For the text-containing cell, return its midpoint in [x, y] coordinate format. 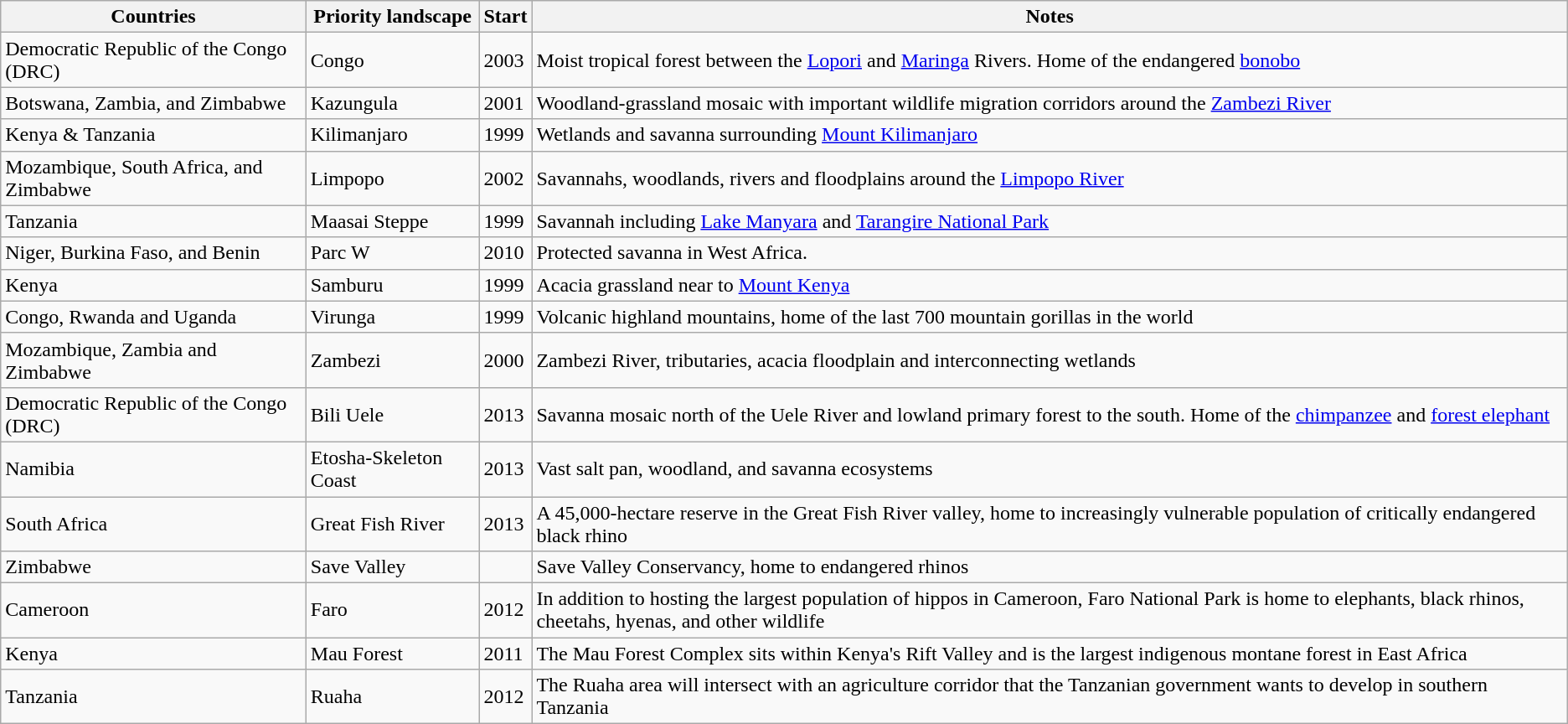
Botswana, Zambia, and Zimbabwe [154, 103]
Etosha-Skeleton Coast [392, 469]
Priority landscape [392, 17]
Congo, Rwanda and Uganda [154, 317]
Protected savanna in West Africa. [1050, 253]
Savannah including Lake Manyara and Tarangire National Park [1050, 221]
Save Valley [392, 567]
Mau Forest [392, 654]
A 45,000-hectare reserve in the Great Fish River valley, home to increasingly vulnerable population of critically endangered black rhino [1050, 523]
2003 [506, 60]
Countries [154, 17]
Mozambique, Zambia and Zimbabwe [154, 360]
The Ruaha area will intersect with an agriculture corridor that the Tanzanian government wants to develop in southern Tanzania [1050, 697]
Moist tropical forest between the Lopori and Maringa Rivers. Home of the endangered bonobo [1050, 60]
Volcanic highland mountains, home of the last 700 mountain gorillas in the world [1050, 317]
2001 [506, 103]
Ruaha [392, 697]
Great Fish River [392, 523]
Virunga [392, 317]
Acacia grassland near to Mount Kenya [1050, 285]
Wetlands and savanna surrounding Mount Kilimanjaro [1050, 135]
Maasai Steppe [392, 221]
2002 [506, 178]
Kilimanjaro [392, 135]
Zambezi [392, 360]
Mozambique, South Africa, and Zimbabwe [154, 178]
South Africa [154, 523]
Savanna mosaic north of the Uele River and lowland primary forest to the south. Home of the chimpanzee and forest elephant [1050, 414]
Limpopo [392, 178]
Samburu [392, 285]
Kenya & Tanzania [154, 135]
Vast salt pan, woodland, and savanna ecosystems [1050, 469]
Savannahs, woodlands, rivers and floodplains around the Limpopo River [1050, 178]
2011 [506, 654]
Bili Uele [392, 414]
Save Valley Conservancy, home to endangered rhinos [1050, 567]
Parc W [392, 253]
The Mau Forest Complex sits within Kenya's Rift Valley and is the largest indigenous montane forest in East Africa [1050, 654]
Congo [392, 60]
Start [506, 17]
Namibia [154, 469]
Zimbabwe [154, 567]
Woodland-grassland mosaic with important wildlife migration corridors around the Zambezi River [1050, 103]
Niger, Burkina Faso, and Benin [154, 253]
Faro [392, 610]
2000 [506, 360]
Cameroon [154, 610]
2010 [506, 253]
Notes [1050, 17]
Kazungula [392, 103]
Zambezi River, tributaries, acacia floodplain and interconnecting wetlands [1050, 360]
